Provide the [x, y] coordinate of the cell's center where the given text is located.  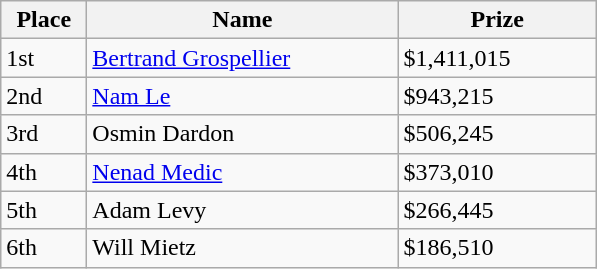
Will Mietz [242, 248]
Name [242, 20]
Nam Le [242, 96]
6th [44, 248]
$373,010 [498, 172]
Adam Levy [242, 210]
Prize [498, 20]
$1,411,015 [498, 58]
5th [44, 210]
$186,510 [498, 248]
4th [44, 172]
Bertrand Grospellier [242, 58]
$266,445 [498, 210]
Nenad Medic [242, 172]
$943,215 [498, 96]
1st [44, 58]
2nd [44, 96]
$506,245 [498, 134]
3rd [44, 134]
Osmin Dardon [242, 134]
Place [44, 20]
